Determine the [x, y] coordinate at the center of the cell enclosing the given text.  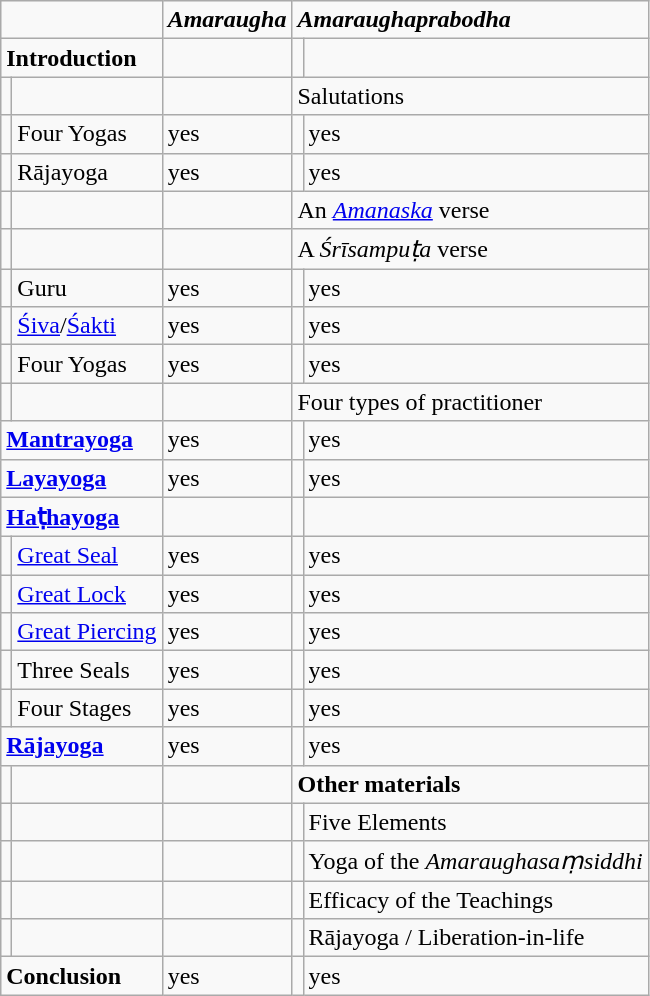
Great Piercing [87, 632]
Salutations [470, 96]
Amaraughaprabodha [470, 20]
A Śrīsampuṭa verse [470, 249]
Great Lock [87, 594]
Five Elements [476, 822]
Introduction [82, 58]
Conclusion [82, 976]
Three Seals [87, 670]
Four Stages [87, 708]
Śiva/Śakti [87, 326]
Mantrayoga [82, 440]
An Amanaska verse [470, 210]
Other materials [470, 784]
Layayoga [82, 478]
Rājayoga / Liberation-in-life [476, 938]
Great Seal [87, 556]
Amaraugha [227, 20]
Efficacy of the Teachings [476, 900]
Four types of practitioner [470, 402]
Haṭhayoga [82, 517]
Guru [87, 288]
Yoga of the Amaraughasaṃsiddhi [476, 861]
